Scan for the cell matching the given text and deliver its [X, Y] coordinate at center. 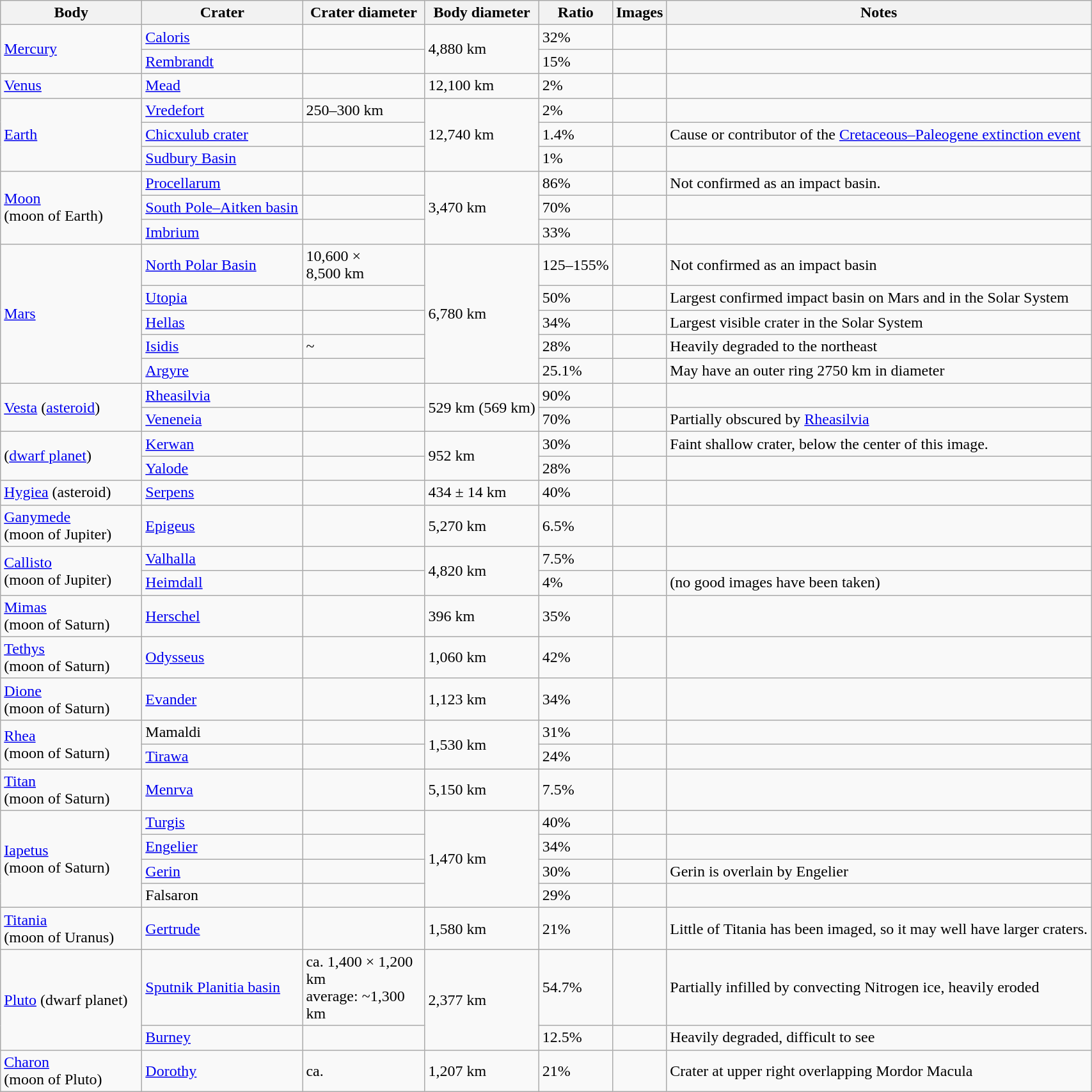
Odysseus [223, 658]
Ratio [576, 13]
Mead [223, 86]
4,880 km [482, 49]
Engelier [223, 847]
Vredefort [223, 110]
ca. [363, 1071]
4,820 km [482, 571]
33% [576, 232]
35% [576, 615]
Sputnik Planitia basin [223, 988]
(no good images have been taken) [879, 583]
North Polar Basin [223, 265]
Dorothy [223, 1071]
Heavily degraded to the northeast [879, 347]
Moon(moon of Earth) [72, 207]
Valhalla [223, 558]
Turgis [223, 823]
Menrva [223, 789]
31% [576, 732]
Gerin [223, 871]
1% [576, 159]
Kerwan [223, 444]
5,150 km [482, 789]
54.7% [576, 988]
5,270 km [482, 526]
Not confirmed as an impact basin. [879, 183]
Body [72, 13]
6,780 km [482, 313]
South Pole–Aitken basin [223, 207]
Isidis [223, 347]
Gertrude [223, 929]
Rheasilvia [223, 395]
Mercury [72, 49]
Imbrium [223, 232]
Argyre [223, 371]
Serpens [223, 493]
1,207 km [482, 1071]
Images [639, 13]
Venus [72, 86]
12.5% [576, 1038]
Burney [223, 1038]
~ [363, 347]
Evander [223, 699]
86% [576, 183]
Falsaron [223, 896]
Rembrandt [223, 61]
Vesta (asteroid) [72, 408]
Rhea(moon of Saturn) [72, 744]
Hygiea (asteroid) [72, 493]
May have an outer ring 2750 km in diameter [879, 371]
Earth [72, 134]
396 km [482, 615]
Sudbury Basin [223, 159]
Body diameter [482, 13]
6.5% [576, 526]
529 km (569 km) [482, 408]
25.1% [576, 371]
3,470 km [482, 207]
125–155% [576, 265]
Crater diameter [363, 13]
Veneneia [223, 420]
Partially infilled by convecting Nitrogen ice, heavily eroded [879, 988]
Yalode [223, 468]
Faint shallow crater, below the center of this image. [879, 444]
Largest confirmed impact basin on Mars and in the Solar System [879, 297]
Caloris [223, 37]
Mimas(moon of Saturn) [72, 615]
Heavily degraded, difficult to see [879, 1038]
50% [576, 297]
Herschel [223, 615]
Largest visible crater in the Solar System [879, 322]
Little of Titania has been imaged, so it may well have larger craters. [879, 929]
1,470 km [482, 859]
42% [576, 658]
Crater [223, 13]
ca. 1,400 × 1,200 kmaverage: ~1,300 km [363, 988]
29% [576, 896]
952 km [482, 456]
Chicxulub crater [223, 134]
Gerin is overlain by Engelier [879, 871]
4% [576, 583]
Callisto(moon of Jupiter) [72, 571]
1,530 km [482, 744]
32% [576, 37]
Dione(moon of Saturn) [72, 699]
1.4% [576, 134]
Charon(moon of Pluto) [72, 1071]
15% [576, 61]
434 ± 14 km [482, 493]
Not confirmed as an impact basin [879, 265]
Epigeus [223, 526]
Tethys(moon of Saturn) [72, 658]
2,377 km [482, 999]
24% [576, 756]
Crater at upper right overlapping Mordor Macula [879, 1071]
Heimdall [223, 583]
Titania(moon of Uranus) [72, 929]
90% [576, 395]
Notes [879, 13]
12,100 km [482, 86]
250–300 km [363, 110]
Mars [72, 313]
Procellarum [223, 183]
Cause or contributor of the Cretaceous–Paleogene extinction event [879, 134]
Titan(moon of Saturn) [72, 789]
10,600 × 8,500 km [363, 265]
12,740 km [482, 134]
Hellas [223, 322]
(dwarf planet) [72, 456]
Ganymede(moon of Jupiter) [72, 526]
1,123 km [482, 699]
1,060 km [482, 658]
Pluto (dwarf planet) [72, 999]
1,580 km [482, 929]
Tirawa [223, 756]
Utopia [223, 297]
Mamaldi [223, 732]
Iapetus(moon of Saturn) [72, 859]
Partially obscured by Rheasilvia [879, 420]
